Identify which cell holds the provided text, then report its (X, Y) central coordinate. 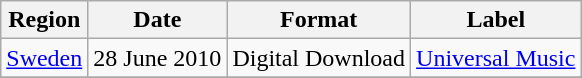
28 June 2010 (158, 58)
Label (496, 20)
Sweden (44, 58)
Region (44, 20)
Digital Download (319, 58)
Format (319, 20)
Date (158, 20)
Universal Music (496, 58)
